Locate the cell with the specified text and output its (X, Y) center coordinate. 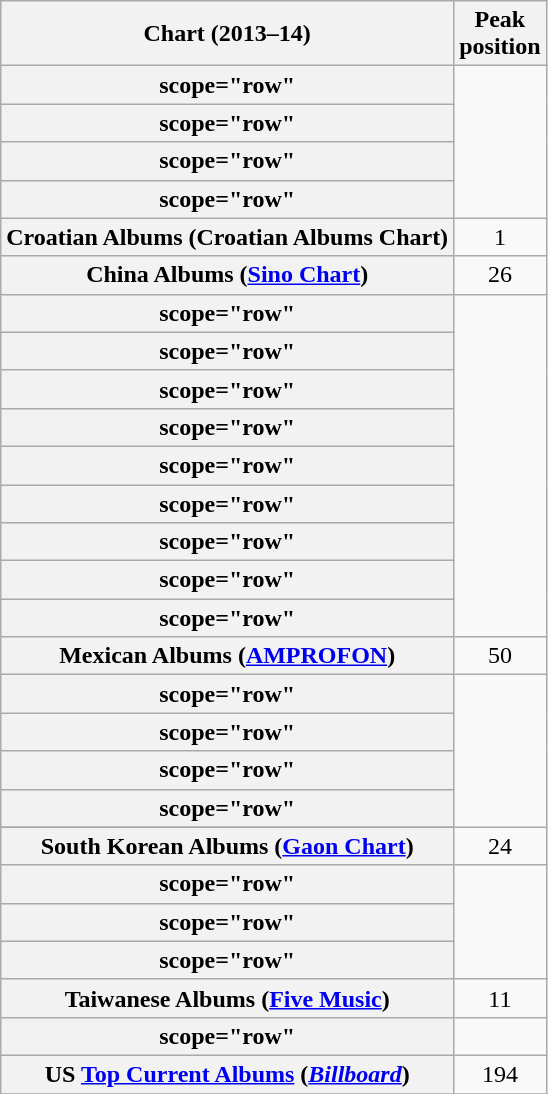
24 (500, 846)
China Albums (Sino Chart) (228, 275)
194 (500, 1074)
Peakposition (500, 34)
Croatian Albums (Croatian Albums Chart) (228, 237)
11 (500, 998)
50 (500, 656)
26 (500, 275)
1 (500, 237)
South Korean Albums (Gaon Chart) (228, 846)
US Top Current Albums (Billboard) (228, 1074)
Taiwanese Albums (Five Music) (228, 998)
Chart (2013–14) (228, 34)
Mexican Albums (AMPROFON) (228, 656)
